Pinpoint the cell where the given text exists, returning its (X, Y) midpoint coordinate. 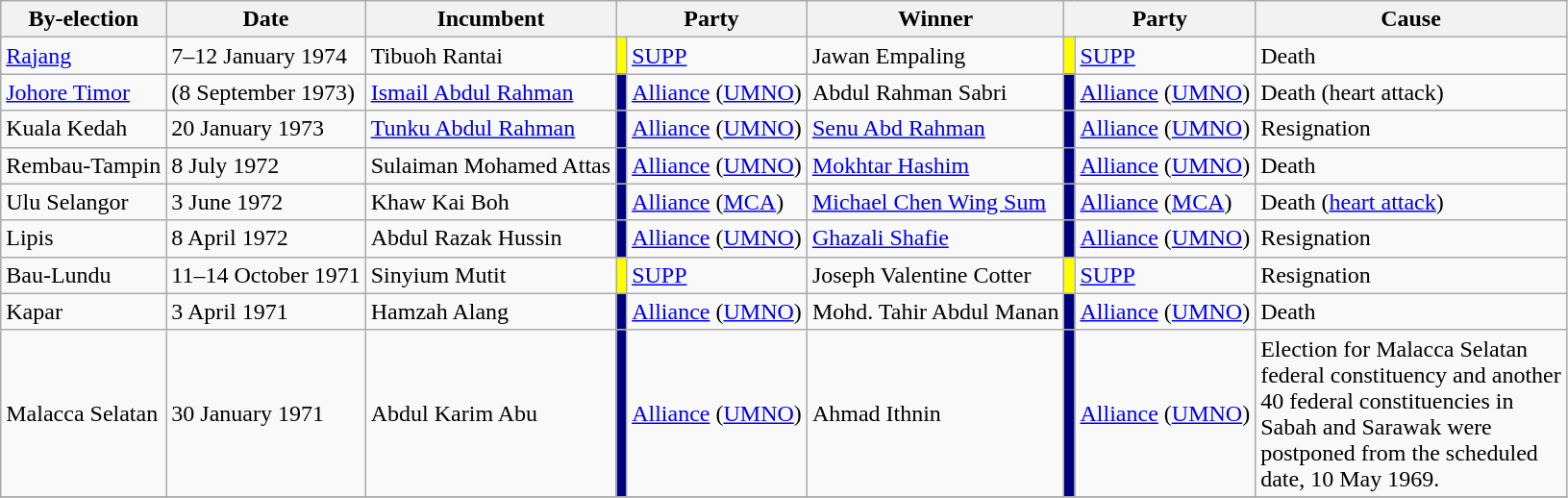
Abdul Razak Hussin (490, 238)
Ghazali Shafie (935, 238)
Ismail Abdul Rahman (490, 92)
(8 September 1973) (265, 92)
Hamzah Alang (490, 311)
Mokhtar Hashim (935, 165)
Rembau-Tampin (84, 165)
Kapar (84, 311)
Date (265, 19)
Tunku Abdul Rahman (490, 129)
Jawan Empaling (935, 56)
Rajang (84, 56)
Senu Abd Rahman (935, 129)
Lipis (84, 238)
Khaw Kai Boh (490, 202)
Sulaiman Mohamed Attas (490, 165)
Tibuoh Rantai (490, 56)
3 April 1971 (265, 311)
Malacca Selatan (84, 413)
Bau-Lundu (84, 275)
8 April 1972 (265, 238)
20 January 1973 (265, 129)
30 January 1971 (265, 413)
Ahmad Ithnin (935, 413)
By-election (84, 19)
Johore Timor (84, 92)
Sinyium Mutit (490, 275)
Abdul Rahman Sabri (935, 92)
7–12 January 1974 (265, 56)
3 June 1972 (265, 202)
8 July 1972 (265, 165)
Michael Chen Wing Sum (935, 202)
Incumbent (490, 19)
Ulu Selangor (84, 202)
Winner (935, 19)
Mohd. Tahir Abdul Manan (935, 311)
Kuala Kedah (84, 129)
Abdul Karim Abu (490, 413)
Joseph Valentine Cotter (935, 275)
Cause (1411, 19)
11–14 October 1971 (265, 275)
